Provide the [X, Y] coordinate of the cell's center where the given text is located.  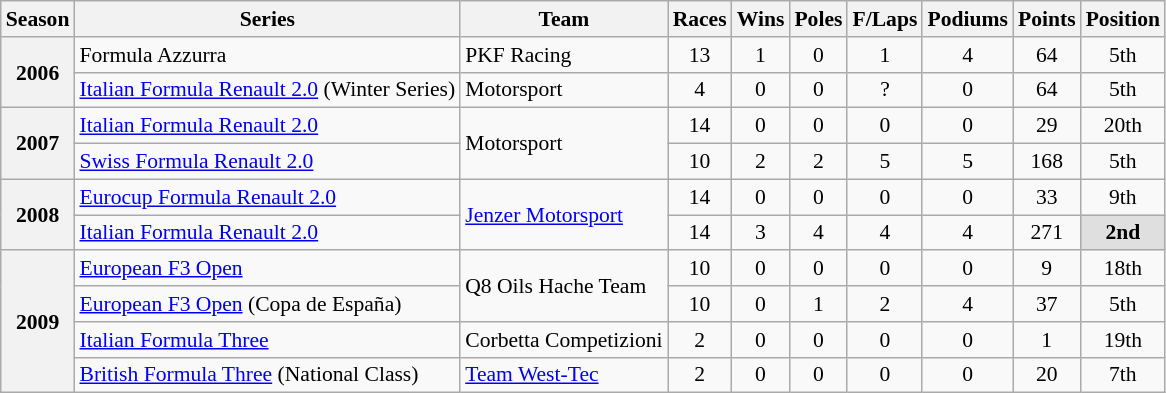
British Formula Three (National Class) [267, 375]
European F3 Open (Copa de España) [267, 304]
Position [1123, 19]
Eurocup Formula Renault 2.0 [267, 197]
20th [1123, 126]
Italian Formula Three [267, 340]
168 [1047, 162]
20 [1047, 375]
Poles [818, 19]
2nd [1123, 233]
PKF Racing [564, 55]
Podiums [968, 19]
2009 [38, 322]
Formula Azzurra [267, 55]
13 [700, 55]
3 [761, 233]
9th [1123, 197]
Team West-Tec [564, 375]
271 [1047, 233]
29 [1047, 126]
? [884, 90]
18th [1123, 269]
Jenzer Motorsport [564, 214]
Swiss Formula Renault 2.0 [267, 162]
European F3 Open [267, 269]
19th [1123, 340]
33 [1047, 197]
37 [1047, 304]
Series [267, 19]
2006 [38, 72]
Wins [761, 19]
Corbetta Competizioni [564, 340]
2008 [38, 214]
Points [1047, 19]
Italian Formula Renault 2.0 (Winter Series) [267, 90]
Q8 Oils Hache Team [564, 286]
9 [1047, 269]
F/Laps [884, 19]
7th [1123, 375]
2007 [38, 144]
Team [564, 19]
Season [38, 19]
Races [700, 19]
